Detect which cell encompasses the target text, then output its [X, Y] center coordinate. 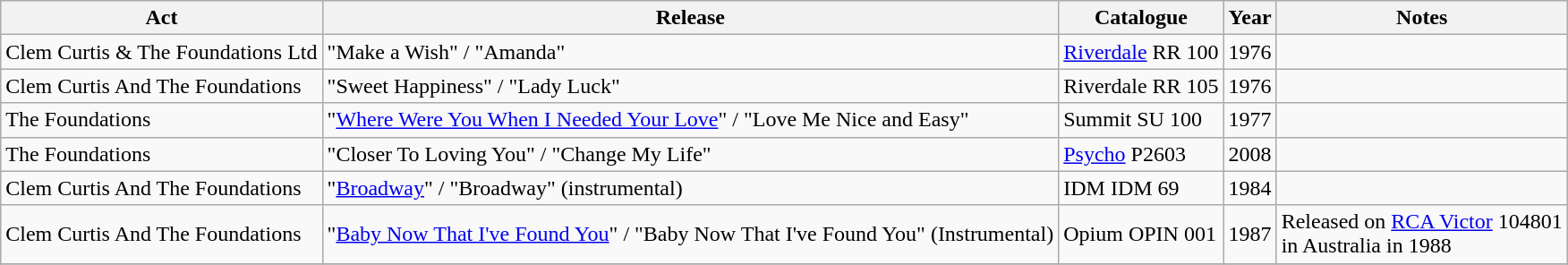
"Make a Wish" / "Amanda" [691, 52]
1977 [1249, 120]
Year [1249, 18]
Riverdale RR 100 [1141, 52]
Riverdale RR 105 [1141, 86]
Release [691, 18]
IDM IDM 69 [1141, 188]
Psycho P2603 [1141, 154]
1987 [1249, 235]
"Broadway" / "Broadway" (instrumental) [691, 188]
"Sweet Happiness" / "Lady Luck" [691, 86]
Released on RCA Victor 104801 in Australia in 1988 [1421, 235]
1984 [1249, 188]
Catalogue [1141, 18]
"Closer To Loving You" / "Change My Life" [691, 154]
"Baby Now That I've Found You" / "Baby Now That I've Found You" (Instrumental) [691, 235]
Act [161, 18]
2008 [1249, 154]
Summit SU 100 [1141, 120]
Opium OPIN 001 [1141, 235]
Notes [1421, 18]
Clem Curtis & The Foundations Ltd [161, 52]
"Where Were You When I Needed Your Love" / "Love Me Nice and Easy" [691, 120]
